Find where the given text appears and provide that cell's center as (x, y) coordinate. 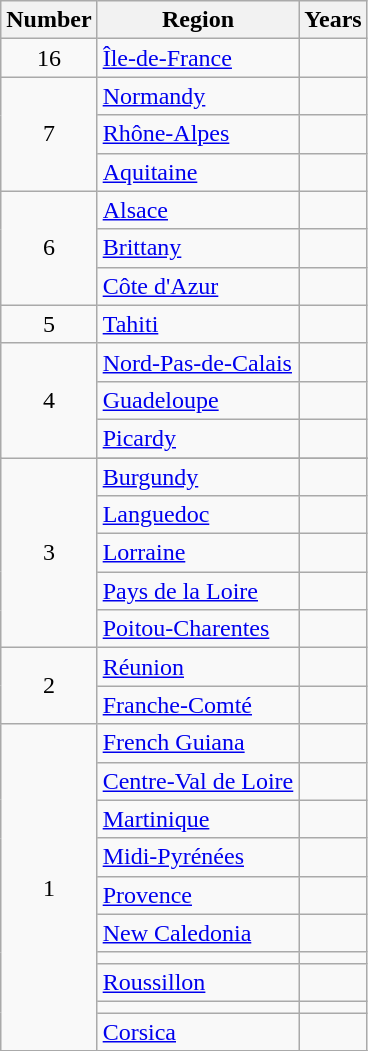
New Caledonia (198, 933)
Number (49, 20)
Côte d'Azur (198, 286)
Île-de-France (198, 58)
Aquitaine (198, 172)
5 (49, 324)
16 (49, 58)
Burgundy (198, 477)
Pays de la Loire (198, 591)
2 (49, 686)
Roussillon (198, 982)
Guadeloupe (198, 400)
Normandy (198, 96)
Picardy (198, 438)
3 (49, 553)
Tahiti (198, 324)
Years (333, 20)
Lorraine (198, 553)
4 (49, 400)
Region (198, 20)
Réunion (198, 667)
Midi-Pyrénées (198, 857)
7 (49, 134)
Corsica (198, 1031)
Poitou-Charentes (198, 629)
Martinique (198, 819)
Provence (198, 895)
Franche-Comté (198, 705)
6 (49, 248)
Rhône-Alpes (198, 134)
1 (49, 888)
Alsace (198, 210)
French Guiana (198, 743)
Brittany (198, 248)
Centre-Val de Loire (198, 781)
Nord-Pas-de-Calais (198, 362)
Languedoc (198, 515)
